Return (x, y) of the center of cell containing provided text 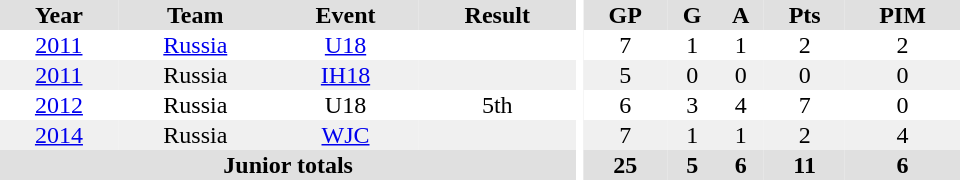
WJC (346, 135)
G (692, 15)
5th (497, 105)
Pts (804, 15)
2014 (59, 135)
PIM (902, 15)
Event (346, 15)
25 (625, 165)
Result (497, 15)
Junior totals (288, 165)
Team (196, 15)
GP (625, 15)
11 (804, 165)
IH18 (346, 75)
3 (692, 105)
A (740, 15)
Year (59, 15)
2012 (59, 105)
